Pinpoint the cell where the given text exists, returning its (X, Y) midpoint coordinate. 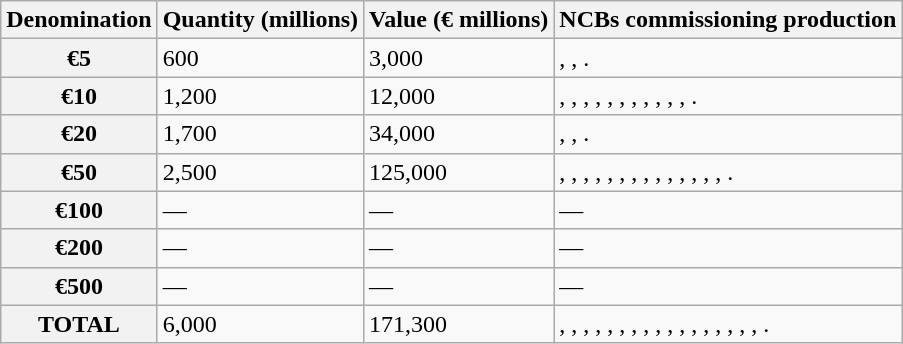
€5 (79, 58)
NCBs commissioning production (728, 20)
Quantity (millions) (260, 20)
, , , , , , , , , , , , , , , , , . (728, 324)
1,200 (260, 96)
€50 (79, 172)
34,000 (459, 134)
600 (260, 58)
1,700 (260, 134)
TOTAL (79, 324)
, , , , , , , , , , , , , , . (728, 172)
€200 (79, 248)
€20 (79, 134)
€500 (79, 286)
€10 (79, 96)
€100 (79, 210)
6,000 (260, 324)
, , , , , , , , , , , . (728, 96)
2,500 (260, 172)
Value (€ millions) (459, 20)
Denomination (79, 20)
125,000 (459, 172)
12,000 (459, 96)
171,300 (459, 324)
3,000 (459, 58)
